Scan for the cell matching the given text and deliver its [X, Y] coordinate at center. 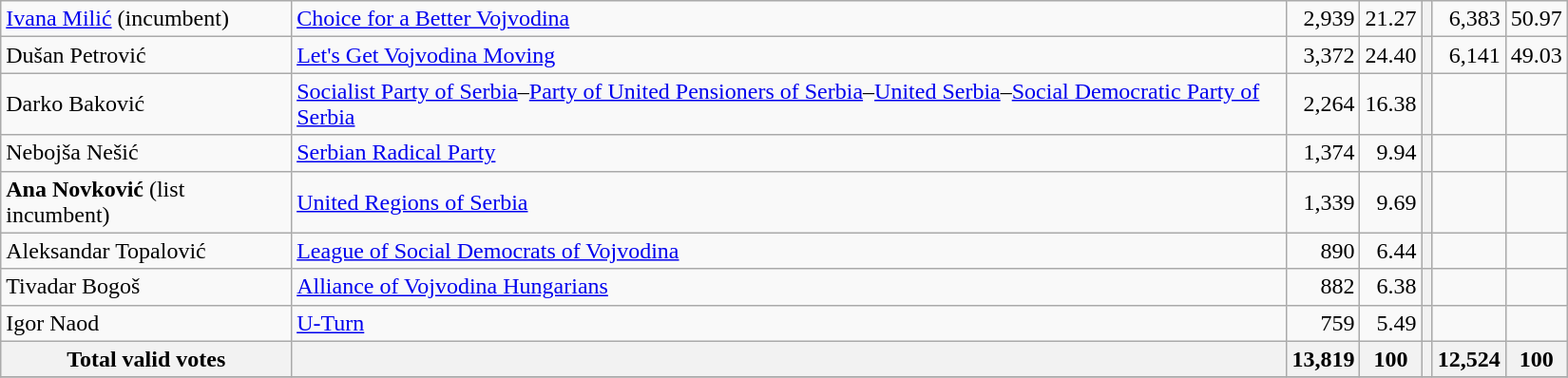
50.97 [1536, 19]
9.94 [1391, 153]
Ana Novković (list incumbent) [146, 201]
21.27 [1391, 19]
Tivadar Bogoš [146, 287]
13,819 [1323, 359]
U-Turn [789, 323]
6,141 [1469, 55]
Socialist Party of Serbia–Party of United Pensioners of Serbia–United Serbia–Social Democratic Party of Serbia [789, 104]
2,939 [1323, 19]
Serbian Radical Party [789, 153]
890 [1323, 251]
Let's Get Vojvodina Moving [789, 55]
Igor Naod [146, 323]
Total valid votes [146, 359]
Dušan Petrović [146, 55]
Aleksandar Topalović [146, 251]
United Regions of Serbia [789, 201]
759 [1323, 323]
3,372 [1323, 55]
Darko Baković [146, 104]
1,339 [1323, 201]
9.69 [1391, 201]
6.44 [1391, 251]
Ivana Milić (incumbent) [146, 19]
6,383 [1469, 19]
12,524 [1469, 359]
1,374 [1323, 153]
16.38 [1391, 104]
882 [1323, 287]
24.40 [1391, 55]
League of Social Democrats of Vojvodina [789, 251]
6.38 [1391, 287]
Alliance of Vojvodina Hungarians [789, 287]
49.03 [1536, 55]
2,264 [1323, 104]
Choice for a Better Vojvodina [789, 19]
5.49 [1391, 323]
Nebojša Nešić [146, 153]
